Determine the [x, y] coordinate at the center of the cell enclosing the given text.  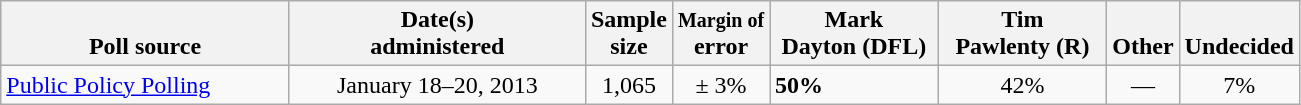
50% [854, 85]
Samplesize [628, 34]
42% [1022, 85]
— [1143, 85]
January 18–20, 2013 [437, 85]
Date(s)administered [437, 34]
7% [1239, 85]
Public Policy Polling [146, 85]
Margin oferror [720, 34]
Undecided [1239, 34]
1,065 [628, 85]
Other [1143, 34]
± 3% [720, 85]
Poll source [146, 34]
TimPawlenty (R) [1022, 34]
MarkDayton (DFL) [854, 34]
